Return (X, Y) of the center of cell containing provided text 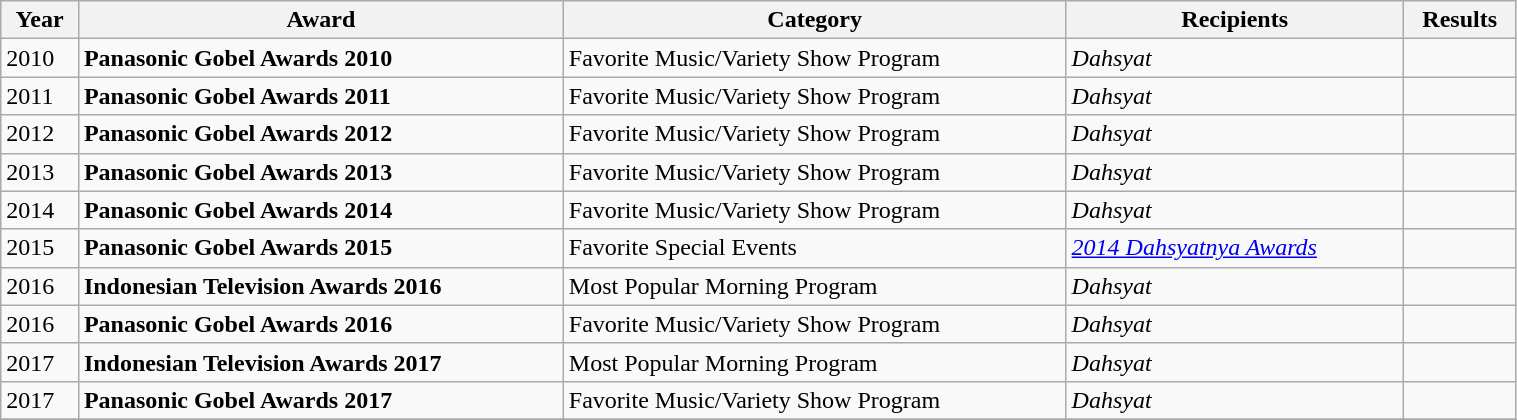
Year (40, 20)
2010 (40, 58)
Panasonic Gobel Awards 2012 (320, 134)
Category (814, 20)
Panasonic Gobel Awards 2013 (320, 172)
Indonesian Television Awards 2016 (320, 286)
Award (320, 20)
Panasonic Gobel Awards 2016 (320, 324)
Panasonic Gobel Awards 2010 (320, 58)
Panasonic Gobel Awards 2011 (320, 96)
2011 (40, 96)
Recipients (1234, 20)
2013 (40, 172)
2014 (40, 210)
Results (1460, 20)
Panasonic Gobel Awards 2017 (320, 400)
2012 (40, 134)
2015 (40, 248)
Panasonic Gobel Awards 2015 (320, 248)
Panasonic Gobel Awards 2014 (320, 210)
Indonesian Television Awards 2017 (320, 362)
2014 Dahsyatnya Awards (1234, 248)
Favorite Special Events (814, 248)
